Locate the cell with the specified text and output its (X, Y) center coordinate. 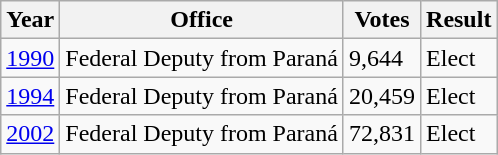
Year (30, 20)
Office (202, 20)
Votes (382, 20)
9,644 (382, 58)
72,831 (382, 134)
Result (459, 20)
1994 (30, 96)
2002 (30, 134)
1990 (30, 58)
20,459 (382, 96)
